Find where the given text appears and provide that cell's center as [x, y] coordinate. 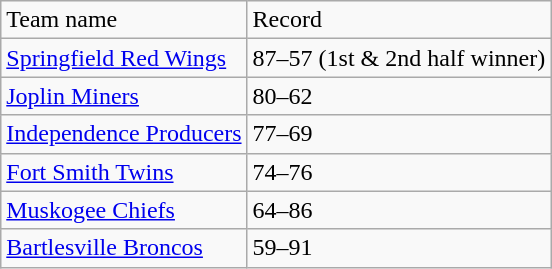
Team name [124, 20]
77–69 [399, 134]
Bartlesville Broncos [124, 248]
59–91 [399, 248]
74–76 [399, 172]
87–57 (1st & 2nd half winner) [399, 58]
80–62 [399, 96]
Joplin Miners [124, 96]
Fort Smith Twins [124, 172]
Independence Producers [124, 134]
Springfield Red Wings [124, 58]
Muskogee Chiefs [124, 210]
64–86 [399, 210]
Record [399, 20]
